Pinpoint the cell where the given text exists, returning its (x, y) midpoint coordinate. 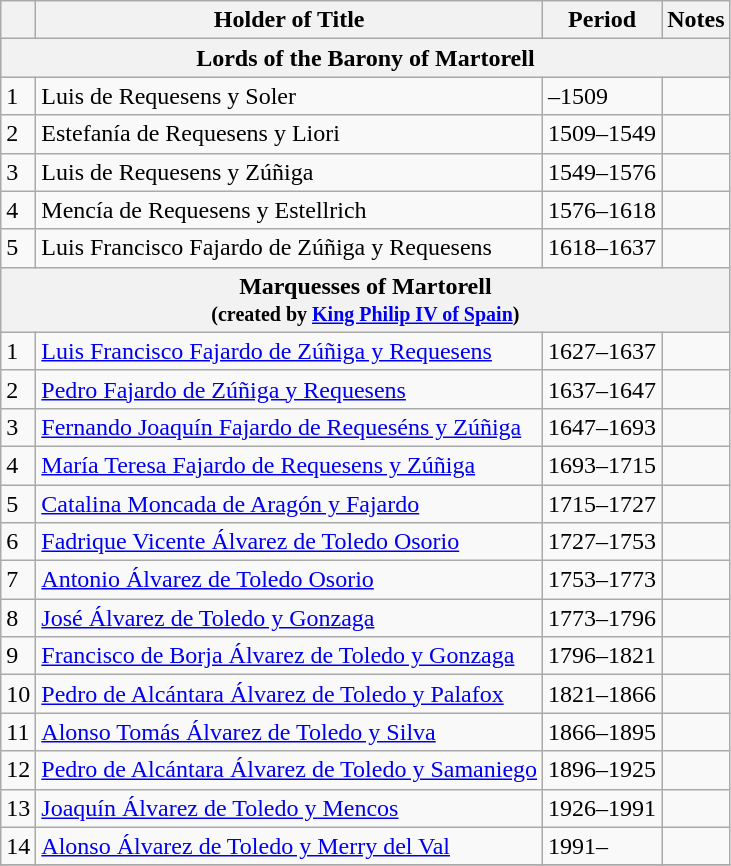
1576–1618 (602, 210)
Pedro de Alcántara Álvarez de Toledo y Samaniego (290, 770)
Francisco de Borja Álvarez de Toledo y Gonzaga (290, 656)
13 (18, 808)
Luis de Requesens y Zúñiga (290, 172)
Estefanía de Requesens y Liori (290, 134)
Notes (696, 20)
1821–1866 (602, 694)
Lords of the Barony of Martorell (366, 58)
1926–1991 (602, 808)
Antonio Álvarez de Toledo Osorio (290, 580)
1896–1925 (602, 770)
1866–1895 (602, 732)
1796–1821 (602, 656)
Joaquín Álvarez de Toledo y Mencos (290, 808)
1773–1796 (602, 618)
14 (18, 846)
Alonso Álvarez de Toledo y Merry del Val (290, 846)
9 (18, 656)
1753–1773 (602, 580)
Mencía de Requesens y Estellrich (290, 210)
Holder of Title (290, 20)
1509–1549 (602, 134)
1627–1637 (602, 351)
1618–1637 (602, 248)
1727–1753 (602, 542)
Catalina Moncada de Aragón y Fajardo (290, 503)
10 (18, 694)
María Teresa Fajardo de Requesens y Zúñiga (290, 465)
6 (18, 542)
Fernando Joaquín Fajardo de Requeséns y Zúñiga (290, 427)
12 (18, 770)
Pedro de Alcántara Álvarez de Toledo y Palafox (290, 694)
Alonso Tomás Álvarez de Toledo y Silva (290, 732)
–1509 (602, 96)
Pedro Fajardo de Zúñiga y Requesens (290, 389)
Marquesses of Martorell(created by King Philip IV of Spain) (366, 300)
1549–1576 (602, 172)
Fadrique Vicente Álvarez de Toledo Osorio (290, 542)
7 (18, 580)
1637–1647 (602, 389)
José Álvarez de Toledo y Gonzaga (290, 618)
11 (18, 732)
1647–1693 (602, 427)
Luis de Requesens y Soler (290, 96)
8 (18, 618)
1991– (602, 846)
1693–1715 (602, 465)
1715–1727 (602, 503)
Period (602, 20)
